Determine the (x, y) coordinate at the center of the cell enclosing the given text.  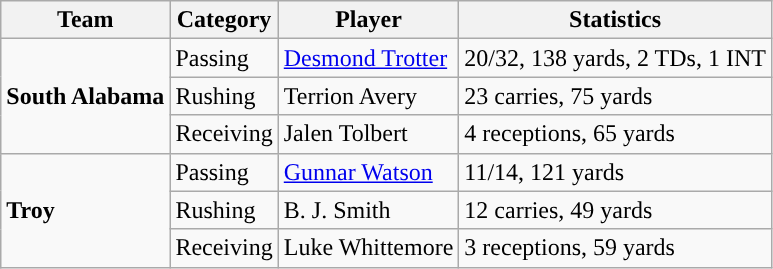
Desmond Trotter (368, 58)
Gunnar Watson (368, 172)
Luke Whittemore (368, 248)
B. J. Smith (368, 210)
Terrion Avery (368, 96)
Player (368, 20)
Troy (86, 210)
3 receptions, 59 yards (616, 248)
Jalen Tolbert (368, 134)
South Alabama (86, 96)
Team (86, 20)
23 carries, 75 yards (616, 96)
Statistics (616, 20)
11/14, 121 yards (616, 172)
Category (224, 20)
20/32, 138 yards, 2 TDs, 1 INT (616, 58)
12 carries, 49 yards (616, 210)
4 receptions, 65 yards (616, 134)
